Scan for the cell matching the given text and deliver its (X, Y) coordinate at center. 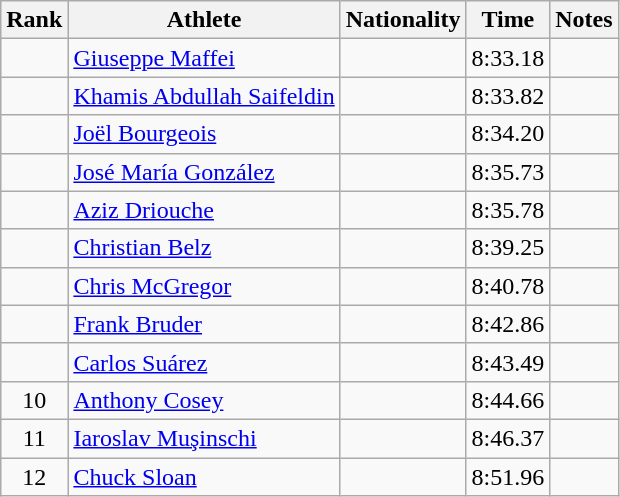
Iaroslav Muşinschi (204, 438)
Notes (584, 20)
8:34.20 (508, 134)
8:35.73 (508, 172)
Christian Belz (204, 248)
Chris McGregor (204, 286)
Frank Bruder (204, 324)
Anthony Cosey (204, 400)
Khamis Abdullah Saifeldin (204, 96)
8:39.25 (508, 248)
Chuck Sloan (204, 477)
Aziz Driouche (204, 210)
Joël Bourgeois (204, 134)
8:46.37 (508, 438)
11 (34, 438)
Time (508, 20)
Rank (34, 20)
8:44.66 (508, 400)
8:42.86 (508, 324)
José María González (204, 172)
Carlos Suárez (204, 362)
12 (34, 477)
8:35.78 (508, 210)
Giuseppe Maffei (204, 58)
10 (34, 400)
8:40.78 (508, 286)
8:51.96 (508, 477)
Nationality (403, 20)
8:33.82 (508, 96)
8:33.18 (508, 58)
Athlete (204, 20)
8:43.49 (508, 362)
